Scan for the cell matching the given text and deliver its (x, y) coordinate at center. 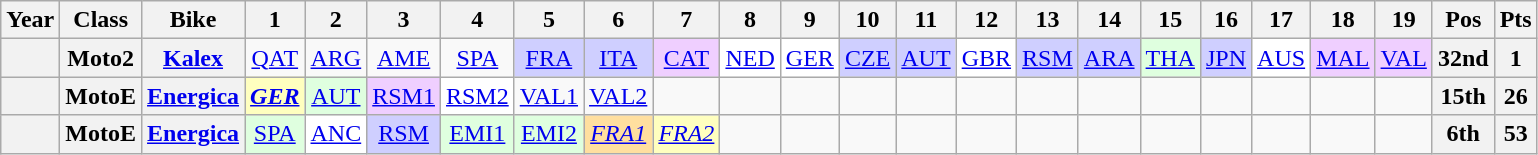
VAL1 (548, 96)
RSM2 (477, 96)
8 (750, 20)
14 (1109, 20)
18 (1343, 20)
VAL2 (618, 96)
2 (336, 20)
FRA (548, 58)
26 (1516, 96)
53 (1516, 134)
Kalex (194, 58)
FRA2 (686, 134)
Year (30, 20)
Pos (1463, 20)
AME (404, 58)
AUS (1282, 58)
ANC (336, 134)
EMI1 (477, 134)
NED (750, 58)
CZE (867, 58)
Bike (194, 20)
3 (404, 20)
7 (686, 20)
CAT (686, 58)
12 (986, 20)
THA (1170, 58)
EMI2 (548, 134)
JPN (1226, 58)
15th (1463, 96)
5 (548, 20)
ITA (618, 58)
FRA1 (618, 134)
15 (1170, 20)
GBR (986, 58)
Pts (1516, 20)
9 (810, 20)
QAT (275, 58)
4 (477, 20)
6th (1463, 134)
6 (618, 20)
32nd (1463, 58)
ARA (1109, 58)
ARG (336, 58)
RSM1 (404, 96)
11 (926, 20)
13 (1048, 20)
MAL (1343, 58)
17 (1282, 20)
10 (867, 20)
VAL (1404, 58)
19 (1404, 20)
Class (101, 20)
16 (1226, 20)
Moto2 (101, 58)
